Detect which cell encompasses the target text, then output its (X, Y) center coordinate. 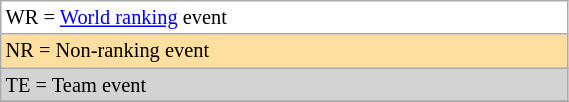
NR = Non-ranking event (284, 51)
WR = World ranking event (284, 17)
TE = Team event (284, 85)
